Return [X, Y] of the center of cell containing provided text 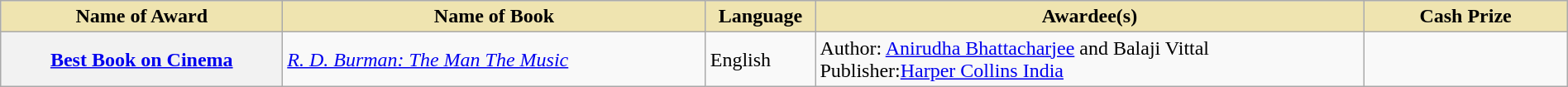
Name of Award [142, 17]
English [761, 60]
Best Book on Cinema [142, 60]
Awardee(s) [1090, 17]
Name of Book [495, 17]
Cash Prize [1465, 17]
R. D. Burman: The Man The Music [495, 60]
Language [761, 17]
Author: Anirudha Bhattacharjee and Balaji VittalPublisher:Harper Collins India [1090, 60]
